Search for the cell housing the specified text and yield its (X, Y) center coordinate. 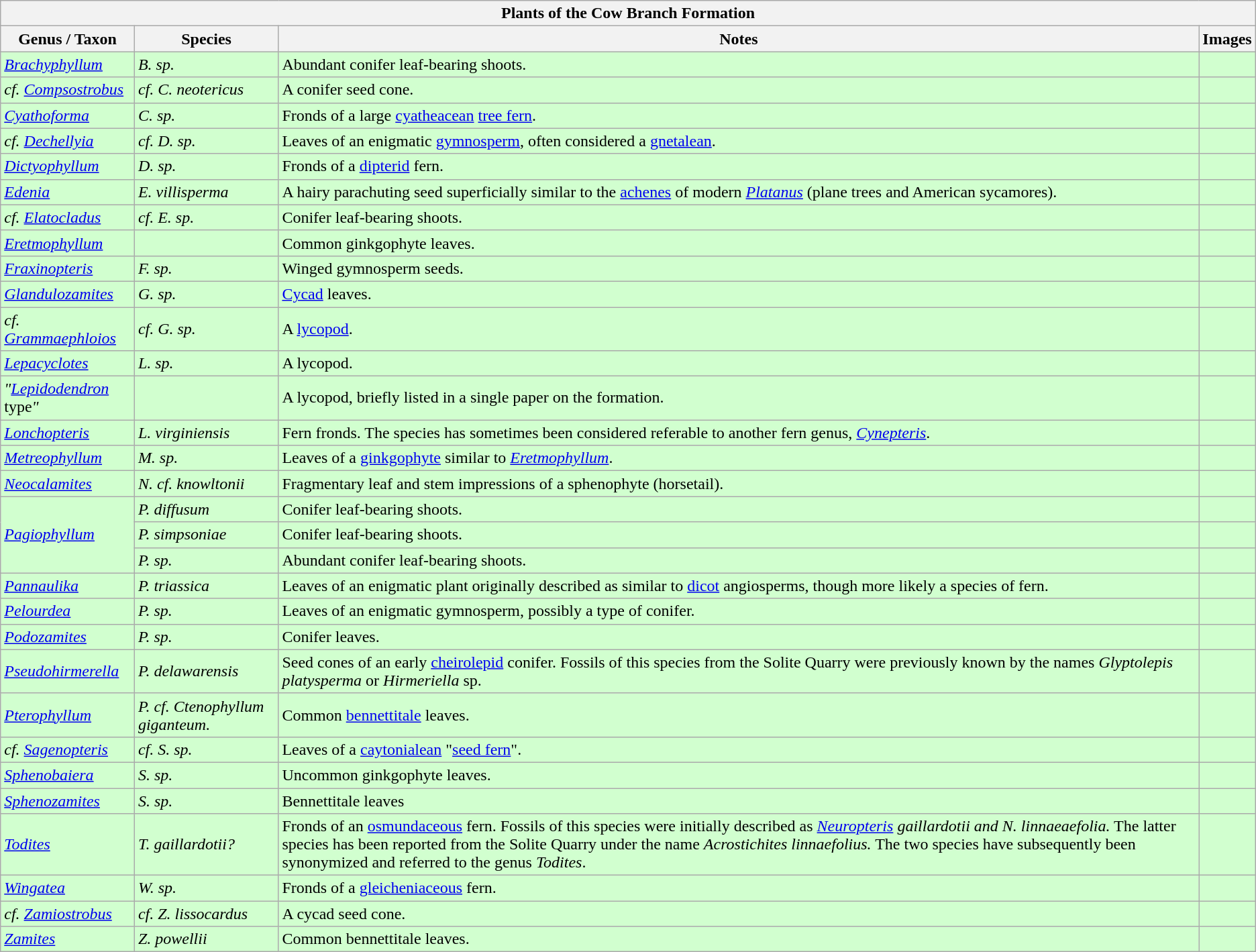
L. virginiensis (207, 433)
cf. Dechellyia (68, 141)
A cycad seed cone. (739, 914)
Bennettitale leaves (739, 800)
G. sp. (207, 294)
Fraxinopteris (68, 268)
Sphenozamites (68, 800)
Leaves of an enigmatic gymnosperm, possibly a type of conifer. (739, 611)
Dictyophyllum (68, 166)
Conifer leaves. (739, 637)
cf. Z. lissocardus (207, 914)
L. sp. (207, 364)
P. simpsoniae (207, 535)
cf. D. sp. (207, 141)
cf. G. sp. (207, 329)
Leaves of a ginkgophyte similar to Eretmophyllum. (739, 458)
Todites (68, 845)
Cyathoforma (68, 115)
A lycopod, briefly listed in a single paper on the formation. (739, 399)
Genus / Taxon (68, 39)
Eretmophyllum (68, 243)
N. cf. knowltonii (207, 484)
M. sp. (207, 458)
Wingatea (68, 888)
P. diffusum (207, 509)
Fronds of a large cyatheacean tree fern. (739, 115)
E. villisperma (207, 192)
Fern fronds. The species has sometimes been considered referable to another fern genus, Cynepteris. (739, 433)
cf. E. sp. (207, 217)
B. sp. (207, 64)
D. sp. (207, 166)
Plants of the Cow Branch Formation (628, 13)
P. cf. Ctenophyllum giganteum. (207, 715)
W. sp. (207, 888)
Leaves of an enigmatic plant originally described as similar to dicot angiosperms, though more likely a species of fern. (739, 586)
A hairy parachuting seed superficially similar to the achenes of modern Platanus (plane trees and American sycamores). (739, 192)
Fragmentary leaf and stem impressions of a sphenophyte (horsetail). (739, 484)
Lepacyclotes (68, 364)
Metreophyllum (68, 458)
Pannaulika (68, 586)
P. delawarensis (207, 671)
cf. Grammaephloios (68, 329)
C. sp. (207, 115)
Pagiophyllum (68, 535)
Pelourdea (68, 611)
Podozamites (68, 637)
Neocalamites (68, 484)
Pterophyllum (68, 715)
Edenia (68, 192)
Winged gymnosperm seeds. (739, 268)
cf. Zamiostrobus (68, 914)
Notes (739, 39)
cf. S. sp. (207, 749)
T. gaillardotii? (207, 845)
Uncommon ginkgophyte leaves. (739, 775)
cf. Compsostrobus (68, 90)
Species (207, 39)
Leaves of an enigmatic gymnosperm, often considered a gnetalean. (739, 141)
Sphenobaiera (68, 775)
cf. Elatocladus (68, 217)
Z. powellii (207, 939)
Cycad leaves. (739, 294)
A conifer seed cone. (739, 90)
P. triassica (207, 586)
Pseudohirmerella (68, 671)
cf. C. neotericus (207, 90)
Brachyphyllum (68, 64)
Lonchopteris (68, 433)
F. sp. (207, 268)
cf. Sagenopteris (68, 749)
Fronds of a gleicheniaceous fern. (739, 888)
Images (1227, 39)
Glandulozamites (68, 294)
"Lepidodendron type" (68, 399)
Fronds of a dipterid fern. (739, 166)
Zamites (68, 939)
Common ginkgophyte leaves. (739, 243)
Leaves of a caytonialean "seed fern". (739, 749)
